Extract the [x, y] coordinate from the center of the cell holding the provided text.  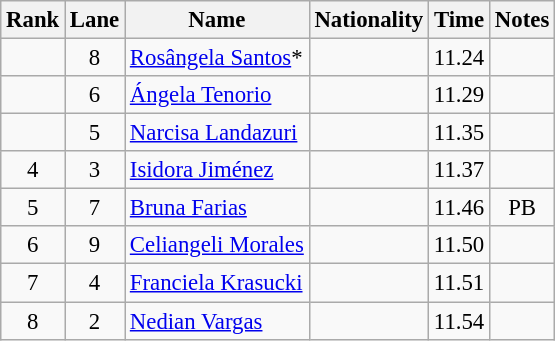
Time [460, 20]
11.24 [460, 58]
11.29 [460, 95]
2 [95, 321]
PB [522, 208]
11.51 [460, 283]
Nationality [368, 20]
11.46 [460, 208]
Notes [522, 20]
Ángela Tenorio [218, 95]
Rosângela Santos* [218, 58]
Rank [33, 20]
Bruna Farias [218, 208]
Nedian Vargas [218, 321]
3 [95, 170]
Franciela Krasucki [218, 283]
Narcisa Landazuri [218, 133]
Isidora Jiménez [218, 170]
Lane [95, 20]
11.50 [460, 245]
11.54 [460, 321]
11.37 [460, 170]
Name [218, 20]
9 [95, 245]
Celiangeli Morales [218, 245]
11.35 [460, 133]
